For the text-containing cell, return its midpoint in (X, Y) coordinate format. 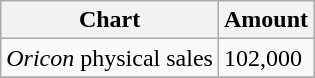
Chart (110, 20)
Amount (266, 20)
102,000 (266, 58)
Oricon physical sales (110, 58)
